Output the [X, Y] coordinate of the center of the cell containing the given text.  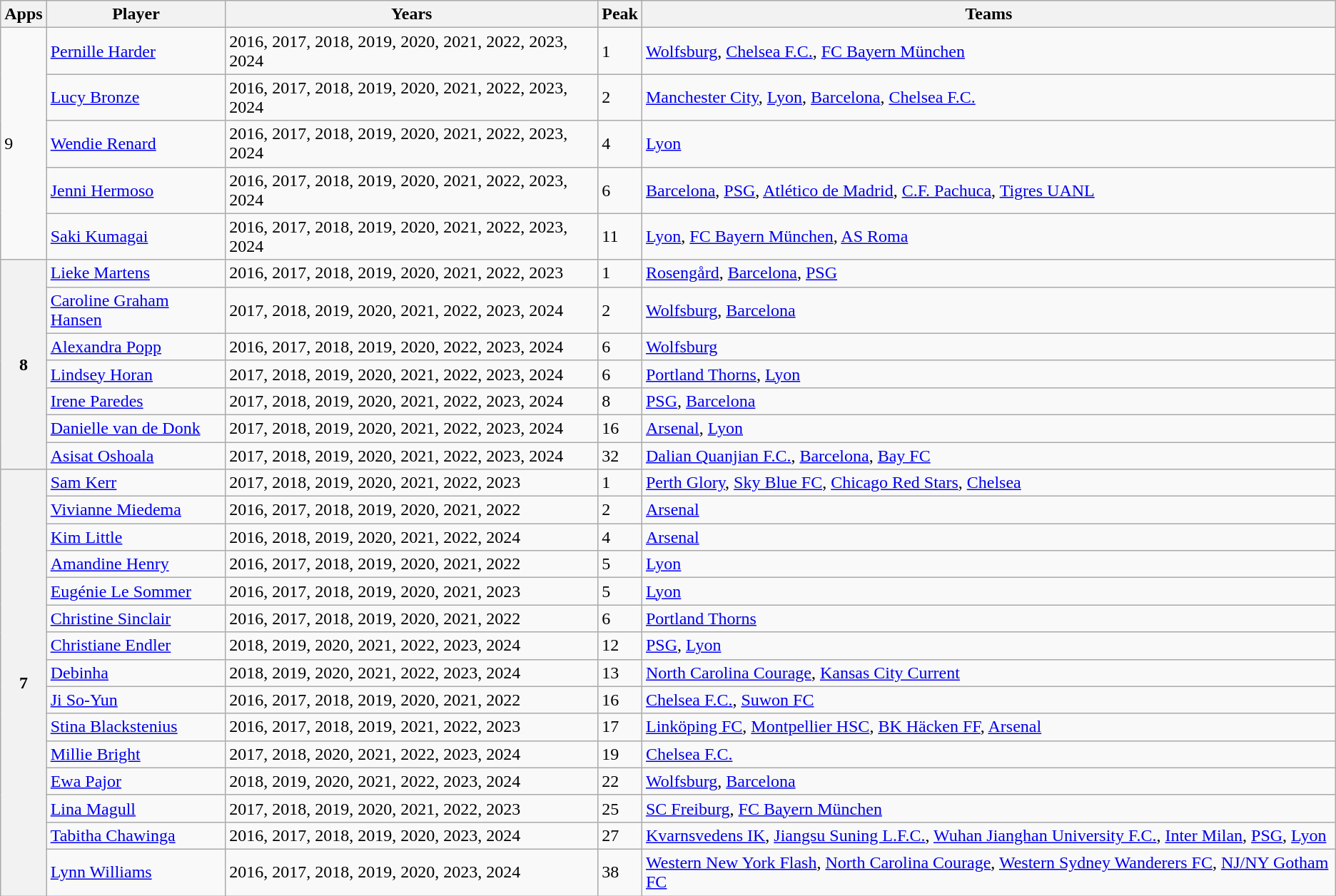
Kvarnsvedens IK, Jiangsu Suning L.F.C., Wuhan Jianghan University F.C., Inter Milan, PSG, Lyon [988, 835]
2017, 2018, 2020, 2021, 2022, 2023, 2024 [412, 754]
25 [620, 808]
Wolfsburg [988, 347]
27 [620, 835]
2016, 2017, 2018, 2019, 2020, 2021, 2023 [412, 591]
Asisat Oshoala [136, 456]
Perth Glory, Sky Blue FC, Chicago Red Stars, Chelsea [988, 483]
Arsenal, Lyon [988, 428]
Portland Thorns, Lyon [988, 374]
Chelsea F.C., Suwon FC [988, 700]
2016, 2017, 2018, 2019, 2020, 2021, 2022, 2023 [412, 273]
SC Freiburg, FC Bayern München [988, 808]
2016, 2017, 2018, 2019, 2020, 2022, 2023, 2024 [412, 347]
Lindsey Horan [136, 374]
7 [24, 683]
Teams [988, 14]
11 [620, 237]
Years [412, 14]
Millie Bright [136, 754]
Rosengård, Barcelona, PSG [988, 273]
32 [620, 456]
Saki Kumagai [136, 237]
Wendie Renard [136, 144]
Debinha [136, 673]
Christine Sinclair [136, 618]
Alexandra Popp [136, 347]
Apps [24, 14]
22 [620, 781]
Barcelona, PSG, Atlético de Madrid, C.F. Pachuca, Tigres UANL [988, 190]
Pernille Harder [136, 51]
2016, 2018, 2019, 2020, 2021, 2022, 2024 [412, 537]
Linköping FC, Montpellier HSC, BK Häcken FF, Arsenal [988, 727]
Danielle van de Donk [136, 428]
Chelsea F.C. [988, 754]
2016, 2017, 2018, 2019, 2021, 2022, 2023 [412, 727]
Kim Little [136, 537]
Ji So-Yun [136, 700]
Stina Blackstenius [136, 727]
Lina Magull [136, 808]
9 [24, 144]
Peak [620, 14]
Caroline Graham Hansen [136, 310]
Portland Thorns [988, 618]
Vivianne Miedema [136, 510]
Jenni Hermoso [136, 190]
17 [620, 727]
Lynn Williams [136, 872]
North Carolina Courage, Kansas City Current [988, 673]
38 [620, 872]
Eugénie Le Sommer [136, 591]
Dalian Quanjian F.C., Barcelona, Bay FC [988, 456]
19 [620, 754]
Amandine Henry [136, 564]
Sam Kerr [136, 483]
Tabitha Chawinga [136, 835]
Player [136, 14]
13 [620, 673]
Lieke Martens [136, 273]
PSG, Lyon [988, 646]
12 [620, 646]
Lyon, FC Bayern München, AS Roma [988, 237]
Christiane Endler [136, 646]
Lucy Bronze [136, 97]
Wolfsburg, Chelsea F.C., FC Bayern München [988, 51]
Western New York Flash, North Carolina Courage, Western Sydney Wanderers FC, NJ/NY Gotham FC [988, 872]
PSG, Barcelona [988, 401]
Ewa Pajor [136, 781]
Manchester City, Lyon, Barcelona, Chelsea F.C. [988, 97]
Irene Paredes [136, 401]
